Return the (X, Y) coordinate for the center point of the cell that contains the specified text.  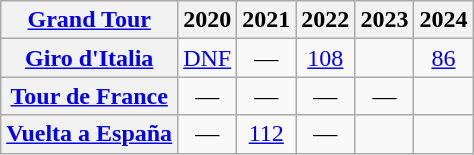
Giro d'Italia (90, 58)
Grand Tour (90, 20)
2022 (326, 20)
2024 (444, 20)
Tour de France (90, 96)
DNF (208, 58)
2020 (208, 20)
Vuelta a España (90, 134)
2023 (384, 20)
112 (266, 134)
108 (326, 58)
86 (444, 58)
2021 (266, 20)
